Identify which cell holds the provided text, then report its (X, Y) central coordinate. 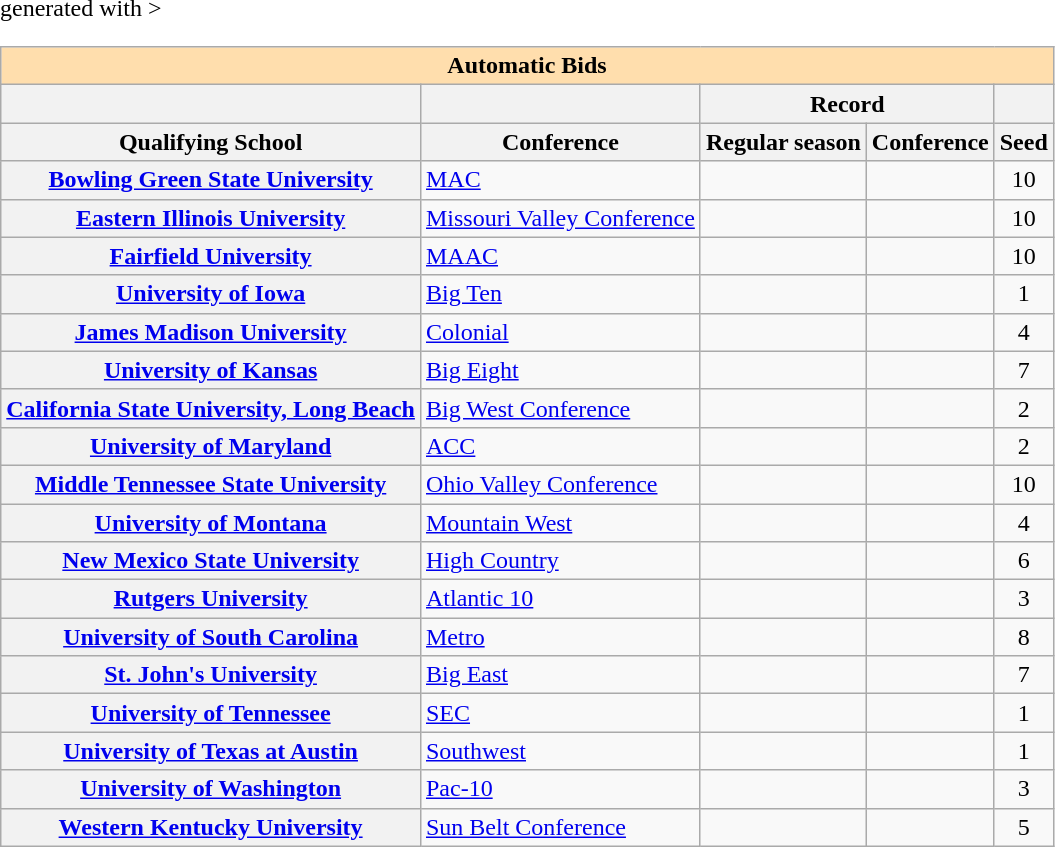
University of Washington (211, 789)
Southwest (560, 751)
California State University, Long Beach (211, 408)
University of Kansas (211, 370)
Western Kentucky University (211, 827)
6 (1024, 561)
8 (1024, 637)
New Mexico State University (211, 561)
Big East (560, 675)
St. John's University (211, 675)
MAAC (560, 256)
Ohio Valley Conference (560, 484)
SEC (560, 713)
Fairfield University (211, 256)
Mountain West (560, 523)
Sun Belt Conference (560, 827)
MAC (560, 180)
Seed (1024, 142)
Missouri Valley Conference (560, 218)
5 (1024, 827)
Pac-10 (560, 789)
Bowling Green State University (211, 180)
Qualifying School (211, 142)
Atlantic 10 (560, 599)
Big West Conference (560, 408)
University of Iowa (211, 294)
Automatic Bids (528, 66)
Colonial (560, 332)
Middle Tennessee State University (211, 484)
University of Maryland (211, 446)
Big Eight (560, 370)
High Country (560, 561)
ACC (560, 446)
University of Tennessee (211, 713)
University of South Carolina (211, 637)
Rutgers University (211, 599)
Metro (560, 637)
University of Montana (211, 523)
Big Ten (560, 294)
Eastern Illinois University (211, 218)
Regular season (783, 142)
University of Texas at Austin (211, 751)
James Madison University (211, 332)
Record (847, 104)
